Return (x, y) of the center of cell containing provided text 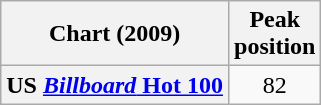
US Billboard Hot 100 (115, 85)
Peakposition (275, 34)
82 (275, 85)
Chart (2009) (115, 34)
